Return the (x, y) coordinate for the center point of the cell that contains the specified text.  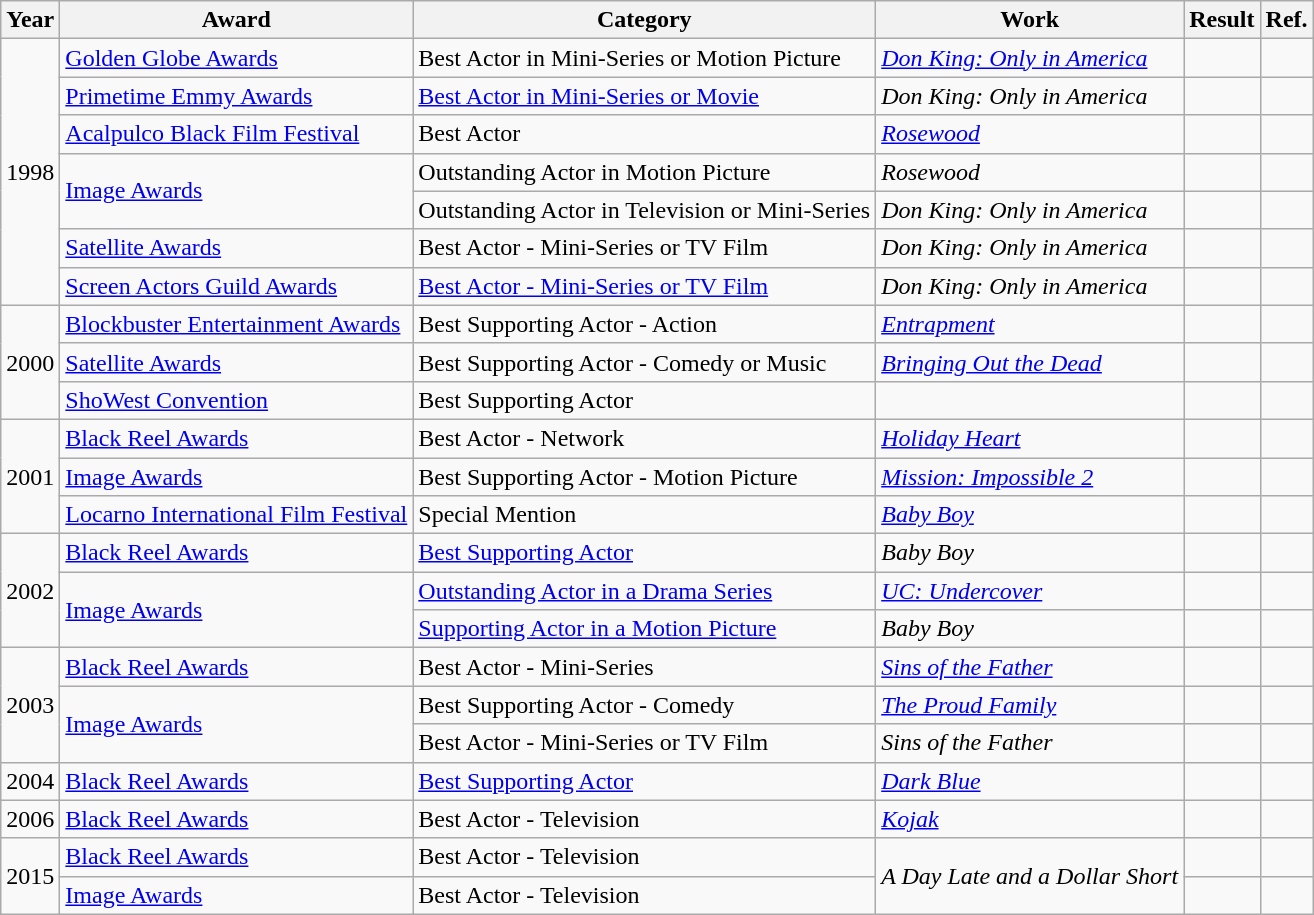
Holiday Heart (1030, 438)
Locarno International Film Festival (236, 515)
Mission: Impossible 2 (1030, 477)
Best Supporting Actor - Motion Picture (644, 477)
2001 (30, 476)
2004 (30, 781)
Blockbuster Entertainment Awards (236, 324)
Best Supporting Actor - Comedy or Music (644, 362)
Best Supporting Actor - Comedy (644, 705)
UC: Undercover (1030, 591)
Golden Globe Awards (236, 58)
Ref. (1286, 20)
Work (1030, 20)
Supporting Actor in a Motion Picture (644, 629)
Screen Actors Guild Awards (236, 286)
ShoWest Convention (236, 400)
Best Actor - Mini-Series (644, 667)
Bringing Out the Dead (1030, 362)
Category (644, 20)
1998 (30, 172)
The Proud Family (1030, 705)
2000 (30, 362)
2003 (30, 705)
2002 (30, 591)
A Day Late and a Dollar Short (1030, 876)
Dark Blue (1030, 781)
Best Supporting Actor - Action (644, 324)
Entrapment (1030, 324)
Primetime Emmy Awards (236, 96)
Outstanding Actor in Television or Mini-Series (644, 210)
Result (1222, 20)
Kojak (1030, 819)
Best Actor (644, 134)
2015 (30, 876)
Award (236, 20)
Special Mention (644, 515)
Outstanding Actor in a Drama Series (644, 591)
2006 (30, 819)
Acalpulco Black Film Festival (236, 134)
Best Actor in Mini-Series or Movie (644, 96)
Outstanding Actor in Motion Picture (644, 172)
Best Actor in Mini-Series or Motion Picture (644, 58)
Year (30, 20)
Best Actor - Network (644, 438)
